Return [X, Y] of the center of cell containing provided text 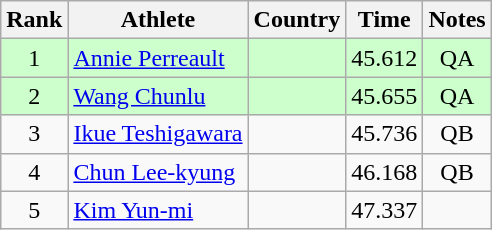
Ikue Teshigawara [158, 134]
Annie Perreault [158, 58]
Athlete [158, 20]
46.168 [384, 172]
45.612 [384, 58]
Chun Lee-kyung [158, 172]
Rank [34, 20]
1 [34, 58]
Notes [457, 20]
45.655 [384, 96]
Time [384, 20]
Kim Yun-mi [158, 210]
4 [34, 172]
47.337 [384, 210]
2 [34, 96]
45.736 [384, 134]
Wang Chunlu [158, 96]
3 [34, 134]
Country [297, 20]
5 [34, 210]
